Capture the cell that displays the provided text and extract its (X, Y) central coordinate. 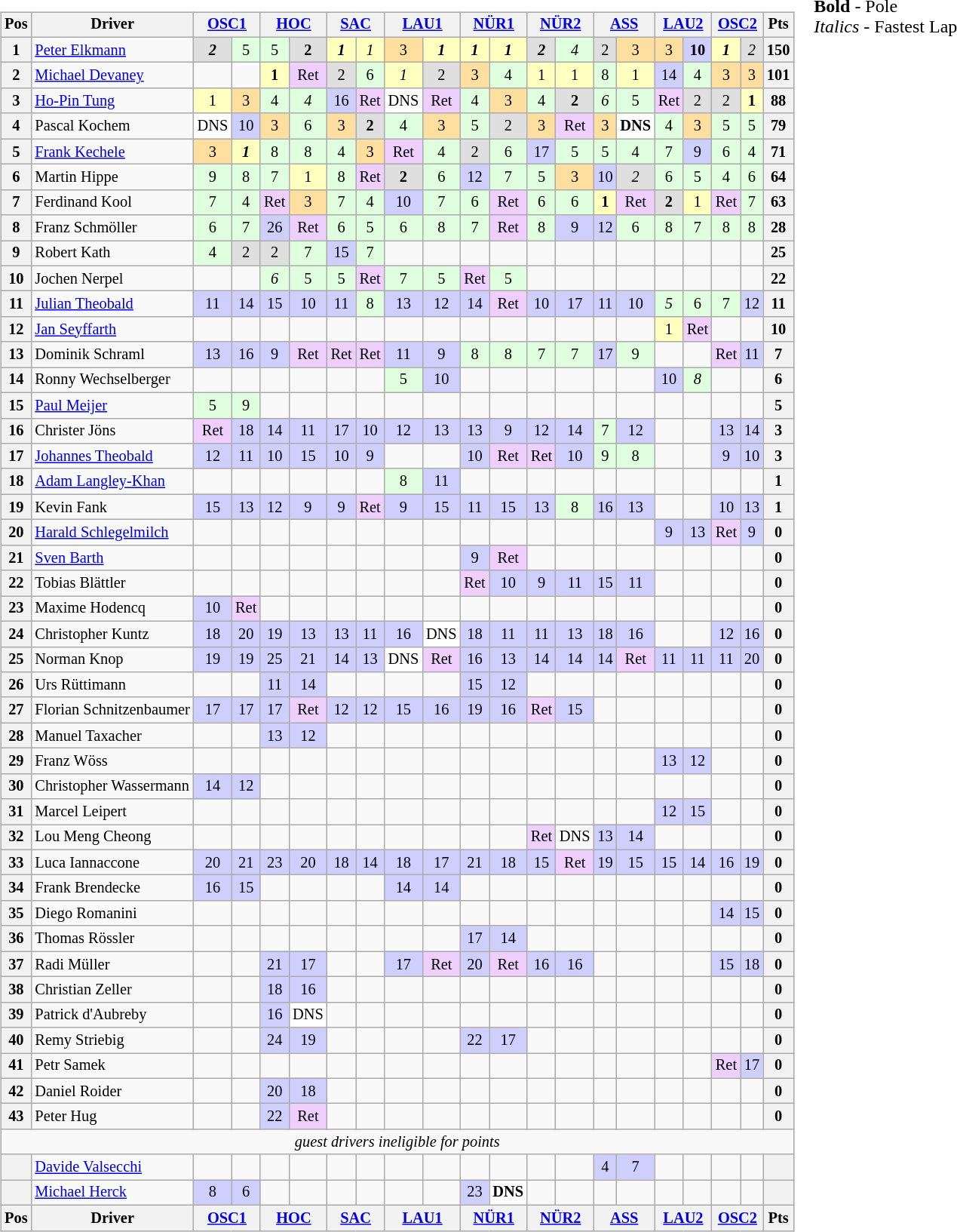
Franz Schmöller (112, 228)
63 (778, 202)
Harald Schlegelmilch (112, 533)
29 (16, 761)
Christopher Kuntz (112, 634)
37 (16, 964)
Julian Theobald (112, 304)
Dominik Schraml (112, 355)
Patrick d'Aubreby (112, 1015)
Franz Wöss (112, 761)
Maxime Hodencq (112, 609)
Remy Striebig (112, 1040)
guest drivers ineligible for points (397, 1142)
27 (16, 710)
Christer Jöns (112, 431)
150 (778, 50)
Thomas Rössler (112, 939)
Diego Romanini (112, 914)
Manuel Taxacher (112, 736)
35 (16, 914)
32 (16, 837)
Martin Hippe (112, 177)
34 (16, 888)
Ronny Wechselberger (112, 380)
Christopher Wassermann (112, 786)
Frank Brendecke (112, 888)
Marcel Leipert (112, 812)
Urs Rüttimann (112, 685)
Jan Seyffarth (112, 330)
36 (16, 939)
Ho-Pin Tung (112, 101)
Robert Kath (112, 253)
Lou Meng Cheong (112, 837)
Pascal Kochem (112, 126)
Norman Knop (112, 659)
Christian Zeller (112, 990)
71 (778, 152)
Radi Müller (112, 964)
38 (16, 990)
40 (16, 1040)
31 (16, 812)
Michael Devaney (112, 75)
Frank Kechele (112, 152)
43 (16, 1117)
Paul Meijer (112, 405)
42 (16, 1091)
88 (778, 101)
Kevin Fank (112, 507)
Daniel Roider (112, 1091)
Peter Hug (112, 1117)
30 (16, 786)
Florian Schnitzenbaumer (112, 710)
Sven Barth (112, 558)
Davide Valsecchi (112, 1167)
41 (16, 1066)
Michael Herck (112, 1193)
64 (778, 177)
101 (778, 75)
39 (16, 1015)
Petr Samek (112, 1066)
79 (778, 126)
Tobias Blättler (112, 583)
Ferdinand Kool (112, 202)
Luca Iannaccone (112, 862)
Peter Elkmann (112, 50)
33 (16, 862)
Jochen Nerpel (112, 278)
Johannes Theobald (112, 456)
Adam Langley-Khan (112, 481)
